Extract the (x, y) coordinate from the center of the cell holding the provided text.  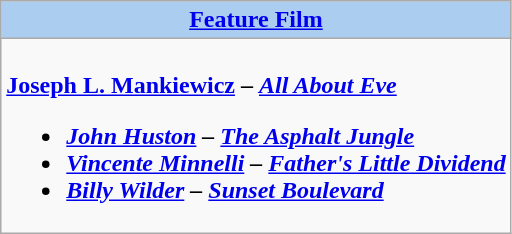
Feature Film (256, 20)
Joseph L. Mankiewicz – All About EveJohn Huston – The Asphalt JungleVincente Minnelli – Father's Little DividendBilly Wilder – Sunset Boulevard (256, 136)
